Pinpoint the cell where the given text exists, returning its [x, y] midpoint coordinate. 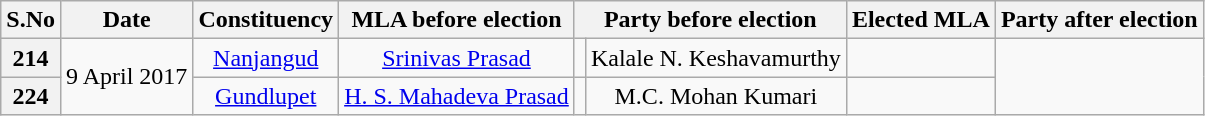
H. S. Mahadeva Prasad [457, 96]
Elected MLA [920, 20]
9 April 2017 [126, 77]
Nanjangud [266, 58]
Date [126, 20]
224 [31, 96]
M.C. Mohan Kumari [716, 96]
Gundlupet [266, 96]
Party before election [710, 20]
Kalale N. Keshavamurthy [716, 58]
214 [31, 58]
Srinivas Prasad [457, 58]
MLA before election [457, 20]
S.No [31, 20]
Constituency [266, 20]
Party after election [1099, 20]
